Return the (X, Y) coordinate for the center point of the cell that contains the specified text.  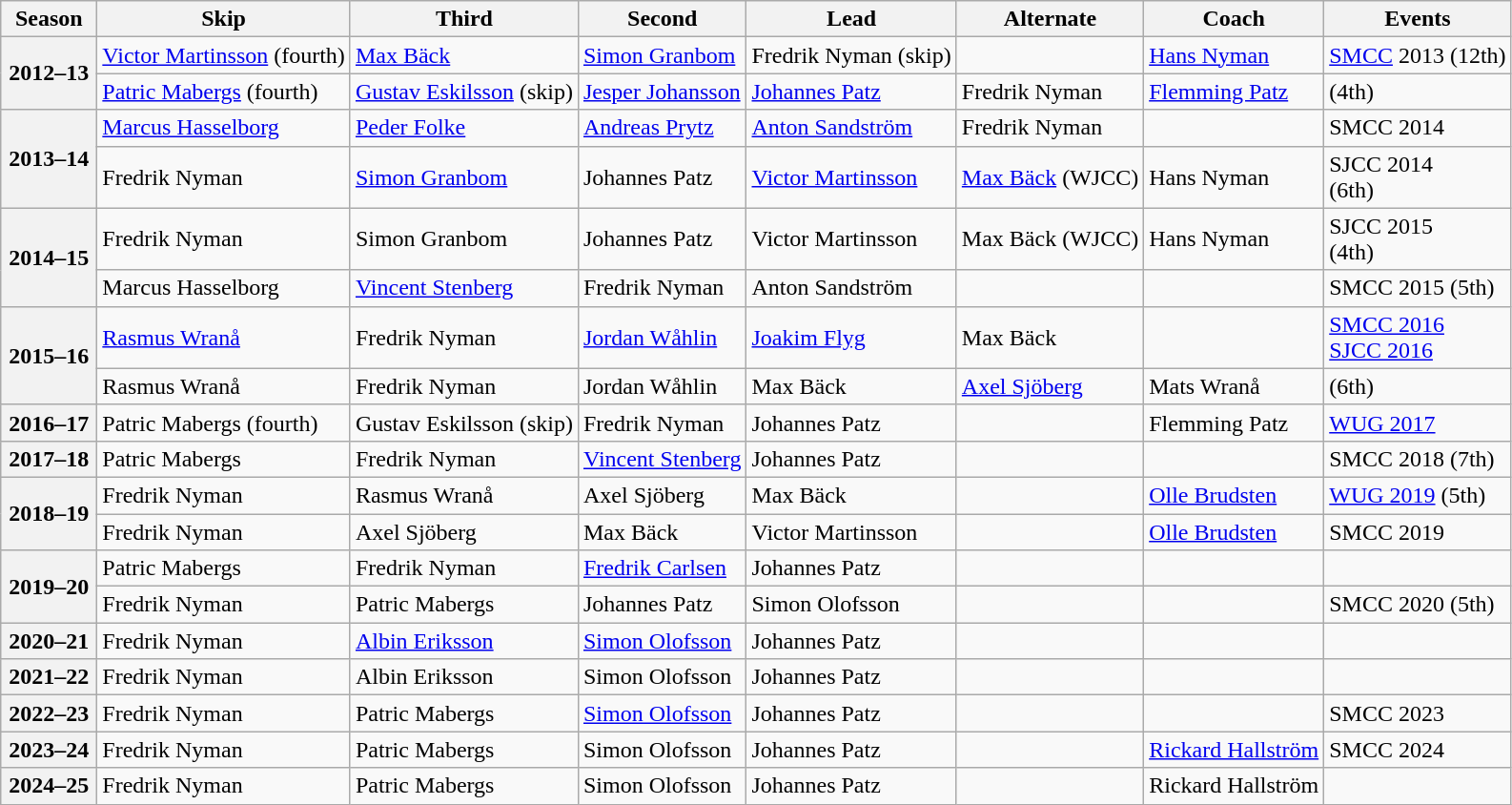
Alternate (1050, 19)
SMCC 2019 (1418, 531)
SMCC 2020 (5th) (1418, 605)
2013–14 (50, 158)
Season (50, 19)
SMCC 2014 (1418, 128)
2019–20 (50, 587)
Joakim Flyg (851, 338)
Second (662, 19)
2015–16 (50, 355)
2018–19 (50, 513)
Fredrik Nyman (skip) (851, 55)
2016–17 (50, 423)
Fredrik Carlsen (662, 568)
WUG 2017 (1418, 423)
2021–22 (50, 677)
WUG 2019 (5th) (1418, 495)
Third (463, 19)
2024–25 (50, 786)
Mats Wranå (1234, 386)
2012–13 (50, 73)
SMCC 2024 (1418, 750)
Coach (1234, 19)
2023–24 (50, 750)
2014–15 (50, 258)
(4th) (1418, 92)
SMCC 2015 (5th) (1418, 288)
SMCC 2018 (7th) (1418, 459)
Victor Martinsson (fourth) (224, 55)
2017–18 (50, 459)
SMCC 2013 (12th) (1418, 55)
SJCC 2015 (4th) (1418, 238)
SJCC 2014 (6th) (1418, 177)
Jesper Johansson (662, 92)
SMCC 2016 SJCC 2016 (1418, 338)
2020–21 (50, 641)
Skip (224, 19)
Peder Folke (463, 128)
(6th) (1418, 386)
2022–23 (50, 713)
Lead (851, 19)
Andreas Prytz (662, 128)
SMCC 2023 (1418, 713)
Events (1418, 19)
